Detect which cell encompasses the target text, then output its (X, Y) center coordinate. 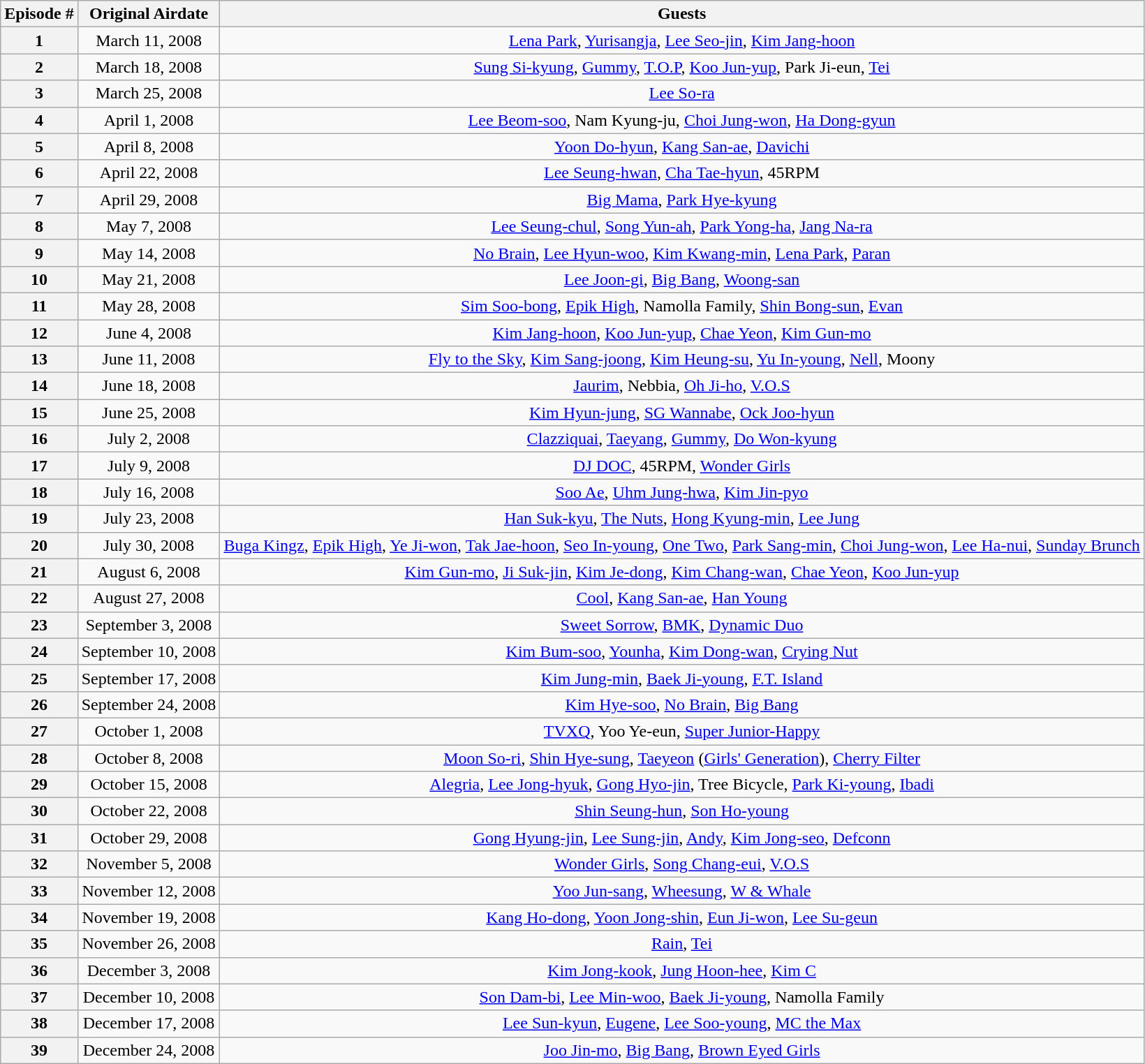
11 (39, 306)
22 (39, 598)
1 (39, 40)
September 3, 2008 (149, 625)
Han Suk-kyu, The Nuts, Hong Kyung-min, Lee Jung (681, 519)
Kim Jang-hoon, Koo Jun-yup, Chae Yeon, Kim Gun-mo (681, 333)
20 (39, 545)
October 1, 2008 (149, 731)
Yoon Do-hyun, Kang San-ae, Davichi (681, 147)
No Brain, Lee Hyun-woo, Kim Kwang-min, Lena Park, Paran (681, 253)
DJ DOC, 45RPM, Wonder Girls (681, 466)
Rain, Tei (681, 944)
13 (39, 360)
Kim Hyun-jung, SG Wannabe, Ock Joo-hyun (681, 413)
Kang Ho-dong, Yoon Jong-shin, Eun Ji-won, Lee Su-geun (681, 917)
39 (39, 1050)
May 28, 2008 (149, 306)
10 (39, 279)
June 4, 2008 (149, 333)
December 10, 2008 (149, 997)
November 5, 2008 (149, 864)
33 (39, 891)
7 (39, 200)
July 2, 2008 (149, 439)
September 10, 2008 (149, 651)
17 (39, 466)
23 (39, 625)
April 29, 2008 (149, 200)
July 16, 2008 (149, 492)
November 19, 2008 (149, 917)
November 26, 2008 (149, 944)
June 25, 2008 (149, 413)
Yoo Jun-sang, Wheesung, W & Whale (681, 891)
18 (39, 492)
Lena Park, Yurisangja, Lee Seo-jin, Kim Jang-hoon (681, 40)
Cool, Kang San-ae, Han Young (681, 598)
Kim Jung-min, Baek Ji-young, F.T. Island (681, 678)
Kim Hye-soo, No Brain, Big Bang (681, 704)
Lee Seung-hwan, Cha Tae-hyun, 45RPM (681, 173)
Kim Jong-kook, Jung Hoon-hee, Kim C (681, 970)
June 11, 2008 (149, 360)
Gong Hyung-jin, Lee Sung-jin, Andy, Kim Jong-seo, Defconn (681, 838)
May 21, 2008 (149, 279)
21 (39, 572)
9 (39, 253)
14 (39, 386)
December 3, 2008 (149, 970)
July 30, 2008 (149, 545)
September 24, 2008 (149, 704)
June 18, 2008 (149, 386)
4 (39, 120)
30 (39, 811)
Sim Soo-bong, Epik High, Namolla Family, Shin Bong-sun, Evan (681, 306)
35 (39, 944)
8 (39, 226)
Lee Beom-soo, Nam Kyung-ju, Choi Jung-won, Ha Dong-gyun (681, 120)
Lee Joon-gi, Big Bang, Woong-san (681, 279)
July 23, 2008 (149, 519)
Shin Seung-hun, Son Ho-young (681, 811)
32 (39, 864)
Moon So-ri, Shin Hye-sung, Taeyeon (Girls' Generation), Cherry Filter (681, 758)
15 (39, 413)
Original Airdate (149, 14)
6 (39, 173)
3 (39, 94)
September 17, 2008 (149, 678)
26 (39, 704)
March 18, 2008 (149, 67)
October 15, 2008 (149, 785)
October 22, 2008 (149, 811)
Buga Kingz, Epik High, Ye Ji-won, Tak Jae-hoon, Seo In-young, One Two, Park Sang-min, Choi Jung-won, Lee Ha-nui, Sunday Brunch (681, 545)
25 (39, 678)
TVXQ, Yoo Ye-eun, Super Junior-Happy (681, 731)
5 (39, 147)
March 11, 2008 (149, 40)
28 (39, 758)
36 (39, 970)
Joo Jin-mo, Big Bang, Brown Eyed Girls (681, 1050)
December 17, 2008 (149, 1024)
24 (39, 651)
27 (39, 731)
Lee Sun-kyun, Eugene, Lee Soo-young, MC the Max (681, 1024)
December 24, 2008 (149, 1050)
19 (39, 519)
Kim Bum-soo, Younha, Kim Dong-wan, Crying Nut (681, 651)
31 (39, 838)
Lee So-ra (681, 94)
October 29, 2008 (149, 838)
Soo Ae, Uhm Jung-hwa, Kim Jin-pyo (681, 492)
Jaurim, Nebbia, Oh Ji-ho, V.O.S (681, 386)
12 (39, 333)
November 12, 2008 (149, 891)
July 9, 2008 (149, 466)
Alegria, Lee Jong-hyuk, Gong Hyo-jin, Tree Bicycle, Park Ki-young, Ibadi (681, 785)
Clazziquai, Taeyang, Gummy, Do Won-kyung (681, 439)
Sweet Sorrow, BMK, Dynamic Duo (681, 625)
May 14, 2008 (149, 253)
August 27, 2008 (149, 598)
37 (39, 997)
Sung Si-kyung, Gummy, T.O.P, Koo Jun-yup, Park Ji-eun, Tei (681, 67)
April 8, 2008 (149, 147)
29 (39, 785)
May 7, 2008 (149, 226)
Big Mama, Park Hye-kyung (681, 200)
August 6, 2008 (149, 572)
October 8, 2008 (149, 758)
16 (39, 439)
April 1, 2008 (149, 120)
Son Dam-bi, Lee Min-woo, Baek Ji-young, Namolla Family (681, 997)
Lee Seung-chul, Song Yun-ah, Park Yong-ha, Jang Na-ra (681, 226)
Guests (681, 14)
April 22, 2008 (149, 173)
Episode # (39, 14)
March 25, 2008 (149, 94)
Fly to the Sky, Kim Sang-joong, Kim Heung-su, Yu In-young, Nell, Moony (681, 360)
2 (39, 67)
Kim Gun-mo, Ji Suk-jin, Kim Je-dong, Kim Chang-wan, Chae Yeon, Koo Jun-yup (681, 572)
34 (39, 917)
Wonder Girls, Song Chang-eui, V.O.S (681, 864)
38 (39, 1024)
